Find where the given text appears and provide that cell's center as [x, y] coordinate. 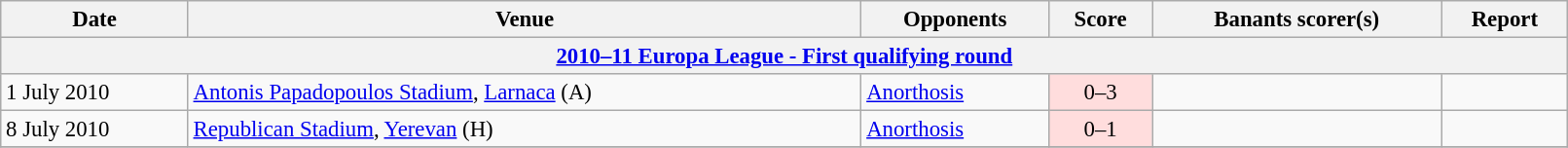
Report [1505, 19]
2010–11 Europa League - First qualifying round [784, 56]
Republican Stadium, Yerevan (H) [525, 129]
1 July 2010 [95, 92]
Date [95, 19]
Venue [525, 19]
Opponents [956, 19]
0–3 [1100, 92]
0–1 [1100, 129]
Banants scorer(s) [1296, 19]
8 July 2010 [95, 129]
Score [1100, 19]
Antonis Papadopoulos Stadium, Larnaca (A) [525, 92]
